From the cell containing the given text, extract its center point as [x, y] coordinate. 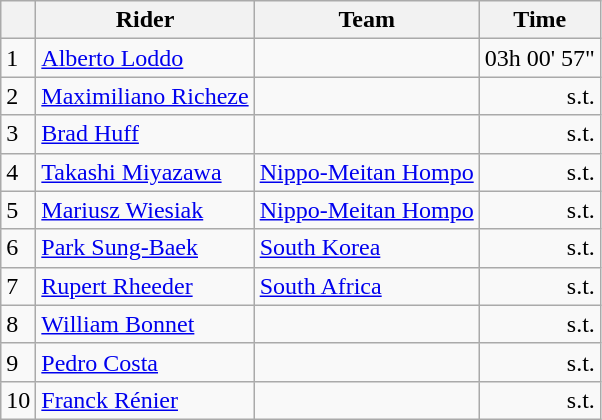
1 [18, 58]
Maximiliano Richeze [145, 96]
4 [18, 172]
South Africa [366, 286]
Time [540, 20]
6 [18, 248]
10 [18, 400]
Team [366, 20]
William Bonnet [145, 324]
Takashi Miyazawa [145, 172]
Rupert Rheeder [145, 286]
2 [18, 96]
7 [18, 286]
Alberto Loddo [145, 58]
Rider [145, 20]
Pedro Costa [145, 362]
Brad Huff [145, 134]
Franck Rénier [145, 400]
9 [18, 362]
5 [18, 210]
8 [18, 324]
South Korea [366, 248]
03h 00' 57" [540, 58]
3 [18, 134]
Mariusz Wiesiak [145, 210]
Park Sung-Baek [145, 248]
